Return [X, Y] of the center of cell containing provided text 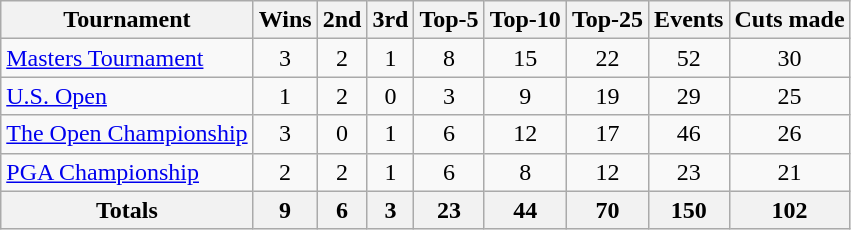
Masters Tournament [127, 58]
102 [790, 210]
30 [790, 58]
Events [689, 20]
70 [607, 210]
26 [790, 134]
21 [790, 172]
29 [689, 96]
Top-25 [607, 20]
22 [607, 58]
2nd [342, 20]
Tournament [127, 20]
19 [607, 96]
46 [689, 134]
44 [525, 210]
Top-10 [525, 20]
Wins [285, 20]
The Open Championship [127, 134]
17 [607, 134]
PGA Championship [127, 172]
Top-5 [449, 20]
U.S. Open [127, 96]
3rd [390, 20]
52 [689, 58]
150 [689, 210]
Totals [127, 210]
15 [525, 58]
25 [790, 96]
Cuts made [790, 20]
